Provide the (x, y) coordinate of the cell's center where the given text is located.  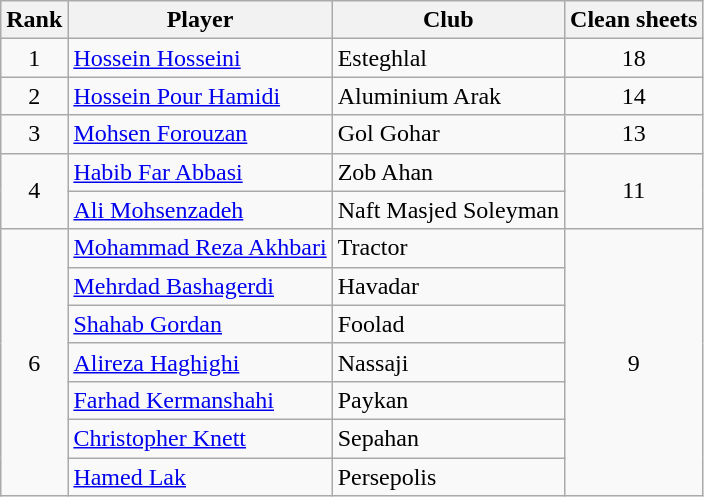
Mohammad Reza Akhbari (200, 248)
14 (634, 96)
11 (634, 191)
Hossein Hosseini (200, 58)
1 (34, 58)
Gol Gohar (448, 134)
Hossein Pour Hamidi (200, 96)
Esteghlal (448, 58)
Mehrdad Bashagerdi (200, 286)
Rank (34, 20)
Persepolis (448, 477)
Clean sheets (634, 20)
9 (634, 362)
Sepahan (448, 438)
Shahab Gordan (200, 324)
Zob Ahan (448, 172)
Foolad (448, 324)
Christopher Knett (200, 438)
2 (34, 96)
Hamed Lak (200, 477)
Habib Far Abbasi (200, 172)
Naft Masjed Soleyman (448, 210)
3 (34, 134)
Havadar (448, 286)
Nassaji (448, 362)
18 (634, 58)
Tractor (448, 248)
Ali Mohsenzadeh (200, 210)
4 (34, 191)
Club (448, 20)
Aluminium Arak (448, 96)
6 (34, 362)
Player (200, 20)
Mohsen Forouzan (200, 134)
13 (634, 134)
Alireza Haghighi (200, 362)
Farhad Kermanshahi (200, 400)
Paykan (448, 400)
